Capture the cell that displays the provided text and extract its [X, Y] central coordinate. 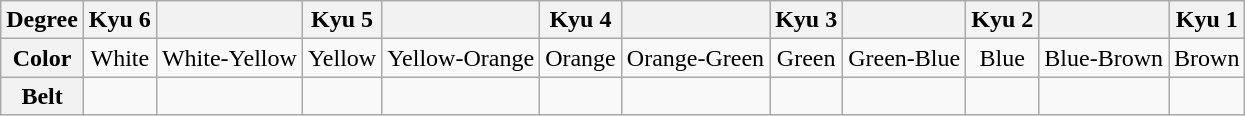
Green [806, 58]
Orange-Green [695, 58]
Degree [42, 20]
Blue [1002, 58]
Kyu 2 [1002, 20]
Brown [1207, 58]
Belt [42, 96]
Green-Blue [904, 58]
White-Yellow [229, 58]
Kyu 3 [806, 20]
Kyu 6 [120, 20]
Yellow-Orange [461, 58]
Kyu 5 [342, 20]
Kyu 1 [1207, 20]
Color [42, 58]
Yellow [342, 58]
Kyu 4 [581, 20]
Blue-Brown [1104, 58]
White [120, 58]
Orange [581, 58]
